Identify which cell holds the provided text, then report its (x, y) central coordinate. 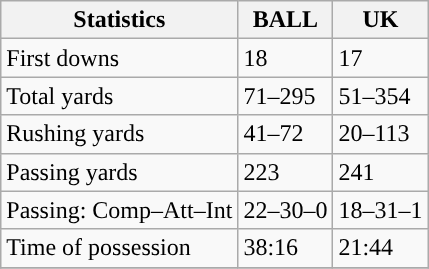
Time of possession (120, 248)
Rushing yards (120, 134)
21:44 (380, 248)
Statistics (120, 20)
20–113 (380, 134)
223 (286, 172)
51–354 (380, 96)
BALL (286, 20)
UK (380, 20)
71–295 (286, 96)
17 (380, 58)
22–30–0 (286, 210)
Passing yards (120, 172)
18–31–1 (380, 210)
First downs (120, 58)
Total yards (120, 96)
38:16 (286, 248)
Passing: Comp–Att–Int (120, 210)
241 (380, 172)
41–72 (286, 134)
18 (286, 58)
